Determine the [x, y] coordinate at the center of the cell enclosing the given text.  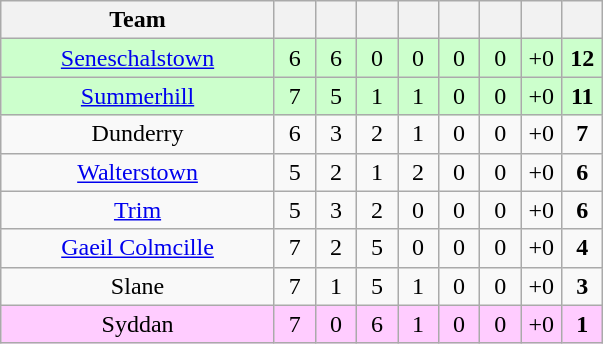
Summerhill [138, 96]
Seneschalstown [138, 58]
Team [138, 20]
Gaeil Colmcille [138, 248]
4 [582, 248]
Dunderry [138, 134]
Walterstown [138, 172]
Syddan [138, 324]
12 [582, 58]
11 [582, 96]
Slane [138, 286]
Trim [138, 210]
